Extract the [X, Y] coordinate from the center of the cell holding the provided text.  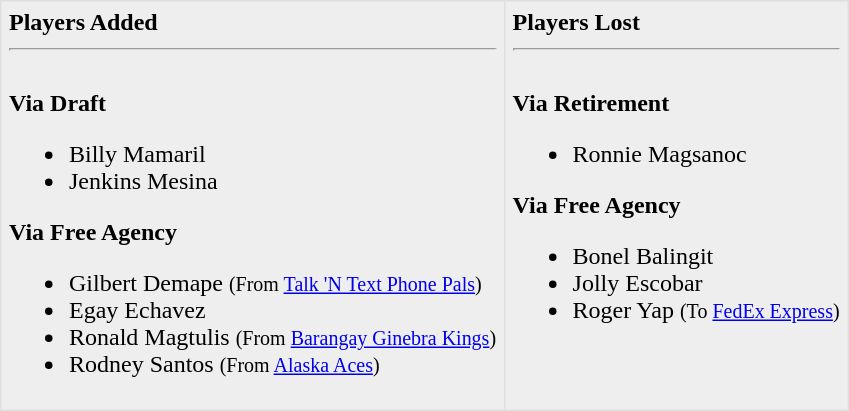
Players Lost Via RetirementRonnie MagsanocVia Free AgencyBonel BalingitJolly EscobarRoger Yap (To FedEx Express) [676, 206]
